For the text-containing cell, return its midpoint in [x, y] coordinate format. 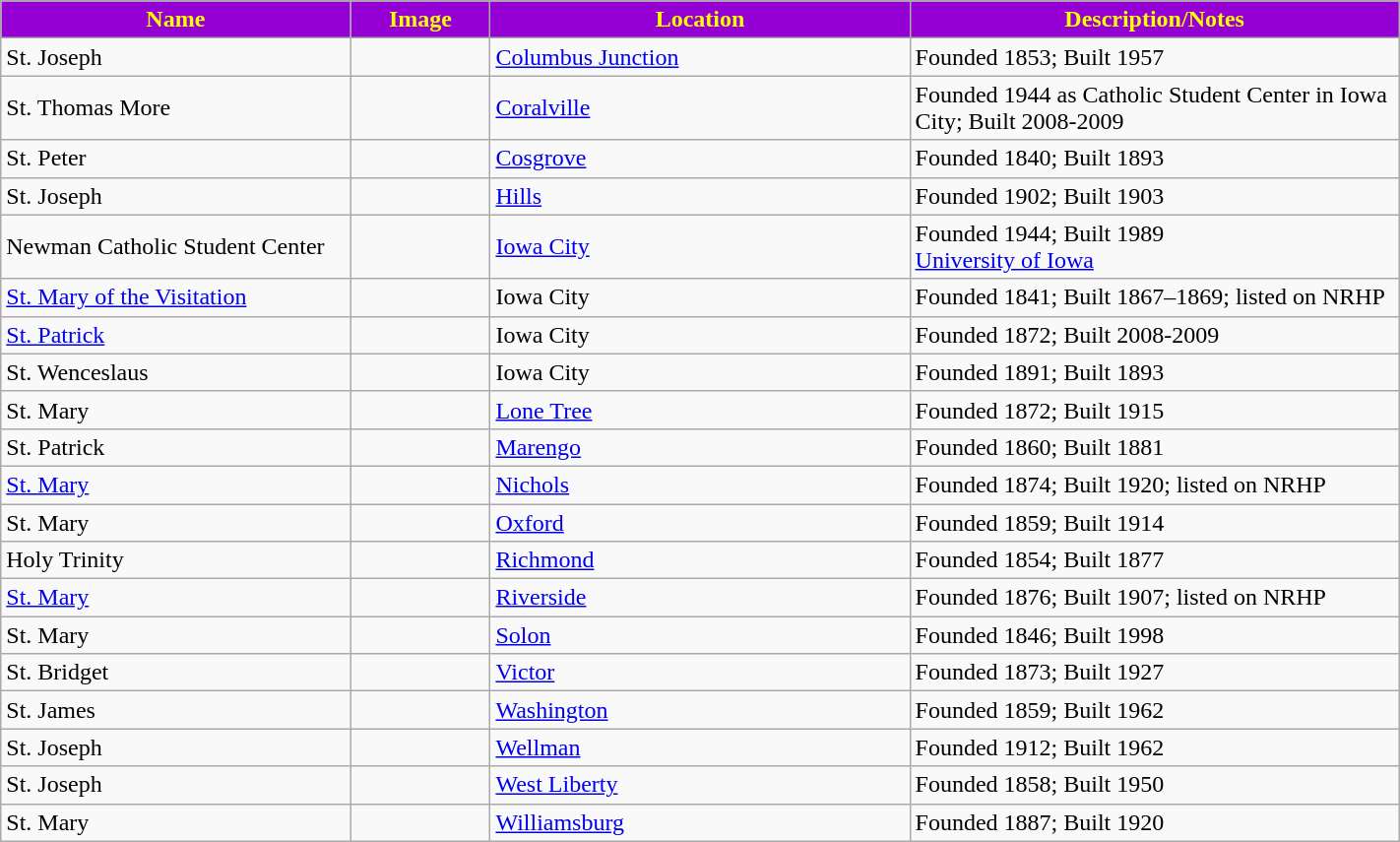
Founded 1944; Built 1989University of Iowa [1154, 246]
Hills [700, 196]
Name [175, 20]
Riverside [700, 598]
Founded 1944 as Catholic Student Center in Iowa City; Built 2008-2009 [1154, 108]
Marengo [700, 447]
Founded 1891; Built 1893 [1154, 372]
Founded 1912; Built 1962 [1154, 747]
St. Peter [175, 159]
Founded 1872; Built 1915 [1154, 410]
Lone Tree [700, 410]
Solon [700, 635]
Founded 1841; Built 1867–1869; listed on NRHP [1154, 297]
West Liberty [700, 785]
Cosgrove [700, 159]
St. Mary of the Visitation [175, 297]
Founded 1902; Built 1903 [1154, 196]
Founded 1887; Built 1920 [1154, 822]
Newman Catholic Student Center [175, 246]
Founded 1859; Built 1914 [1154, 523]
St. Bridget [175, 673]
Nichols [700, 485]
Oxford [700, 523]
Founded 1876; Built 1907; listed on NRHP [1154, 598]
St. Thomas More [175, 108]
Location [700, 20]
Columbus Junction [700, 57]
Founded 1854; Built 1877 [1154, 560]
Founded 1858; Built 1950 [1154, 785]
St. James [175, 710]
Founded 1846; Built 1998 [1154, 635]
Williamsburg [700, 822]
Founded 1873; Built 1927 [1154, 673]
Holy Trinity [175, 560]
Richmond [700, 560]
St. Wenceslaus [175, 372]
Description/Notes [1154, 20]
Victor [700, 673]
Coralville [700, 108]
Wellman [700, 747]
Washington [700, 710]
Image [420, 20]
Founded 1859; Built 1962 [1154, 710]
Founded 1872; Built 2008-2009 [1154, 335]
Founded 1853; Built 1957 [1154, 57]
Founded 1874; Built 1920; listed on NRHP [1154, 485]
Founded 1840; Built 1893 [1154, 159]
Founded 1860; Built 1881 [1154, 447]
